Scan for the cell matching the given text and deliver its (x, y) coordinate at center. 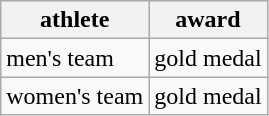
award (208, 20)
women's team (75, 96)
men's team (75, 58)
athlete (75, 20)
